Determine the [x, y] coordinate at the center of the cell enclosing the given text.  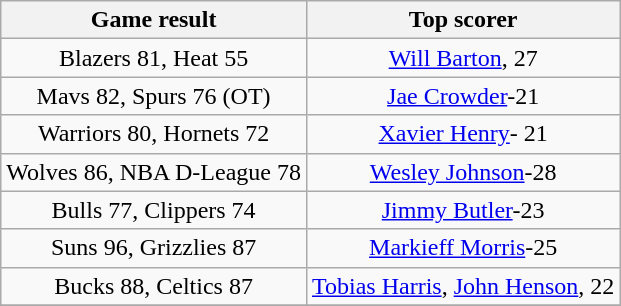
Blazers 81, Heat 55 [154, 58]
Top scorer [462, 20]
Wesley Johnson-28 [462, 172]
Markieff Morris-25 [462, 248]
Warriors 80, Hornets 72 [154, 134]
Bulls 77, Clippers 74 [154, 210]
Will Barton, 27 [462, 58]
Game result [154, 20]
Jae Crowder-21 [462, 96]
Xavier Henry- 21 [462, 134]
Bucks 88, Celtics 87 [154, 286]
Tobias Harris, John Henson, 22 [462, 286]
Mavs 82, Spurs 76 (OT) [154, 96]
Jimmy Butler-23 [462, 210]
Wolves 86, NBA D-League 78 [154, 172]
Suns 96, Grizzlies 87 [154, 248]
